Capture the cell that displays the provided text and extract its (X, Y) central coordinate. 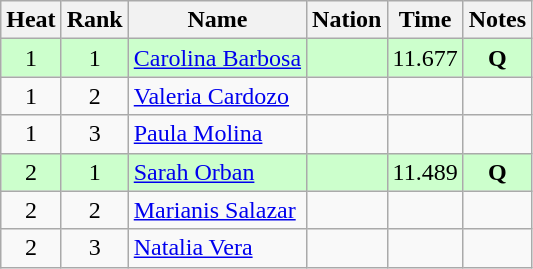
Valeria Cardozo (217, 96)
11.489 (425, 172)
Name (217, 20)
Paula Molina (217, 134)
11.677 (425, 58)
Rank (94, 20)
Time (425, 20)
Carolina Barbosa (217, 58)
Heat (31, 20)
Natalia Vera (217, 248)
Sarah Orban (217, 172)
Marianis Salazar (217, 210)
Nation (347, 20)
Notes (497, 20)
